Scan for the cell matching the given text and deliver its [X, Y] coordinate at center. 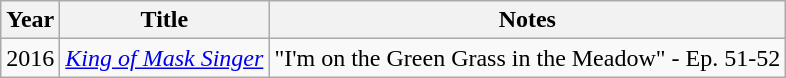
Title [164, 20]
"I'm on the Green Grass in the Meadow" - Ep. 51-52 [528, 58]
Notes [528, 20]
2016 [30, 58]
Year [30, 20]
King of Mask Singer [164, 58]
